Provide the (x, y) coordinate of the cell's center where the given text is located.  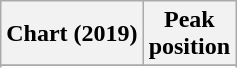
Peakposition (189, 34)
Chart (2019) (72, 34)
